Determine the [X, Y] coordinate at the center of the cell enclosing the given text.  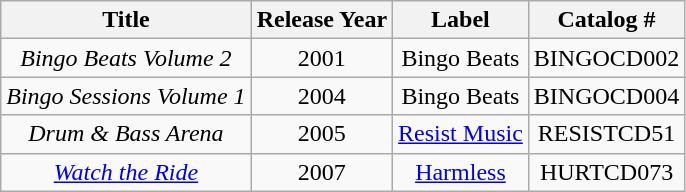
Harmless [461, 172]
BINGOCD002 [606, 58]
2005 [322, 134]
2007 [322, 172]
BINGOCD004 [606, 96]
HURTCD073 [606, 172]
Title [126, 20]
Resist Music [461, 134]
RESISTCD51 [606, 134]
Release Year [322, 20]
Catalog # [606, 20]
Bingo Beats Volume 2 [126, 58]
2004 [322, 96]
Watch the Ride [126, 172]
Drum & Bass Arena [126, 134]
Label [461, 20]
2001 [322, 58]
Bingo Sessions Volume 1 [126, 96]
